Find where the given text appears and provide that cell's center as [X, Y] coordinate. 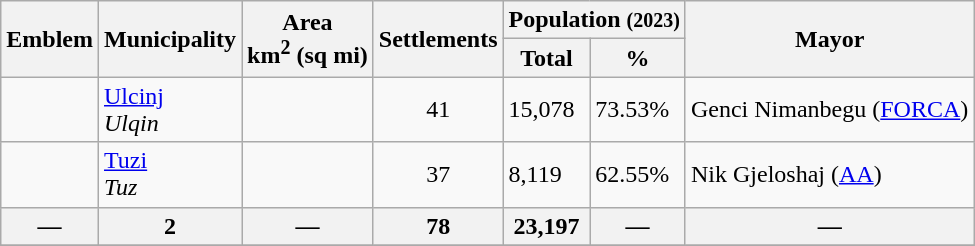
15,078 [546, 110]
2 [170, 226]
% [638, 58]
23,197 [546, 226]
Area km2 (sq mi) [308, 39]
TuziTuz [170, 174]
41 [438, 110]
62.55% [638, 174]
37 [438, 174]
Population (2023) [594, 20]
Genci Nimanbegu (FORCA) [829, 110]
73.53% [638, 110]
78 [438, 226]
Mayor [829, 39]
8,119 [546, 174]
UlcinjUlqin [170, 110]
Emblem [50, 39]
Total [546, 58]
Municipality [170, 39]
Settlements [438, 39]
Nik Gjeloshaj (AA) [829, 174]
